Extract the (X, Y) coordinate from the center of the cell holding the provided text.  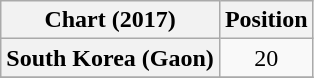
Position (266, 20)
South Korea (Gaon) (110, 58)
20 (266, 58)
Chart (2017) (110, 20)
